Output the [X, Y] coordinate of the center of the cell containing the given text.  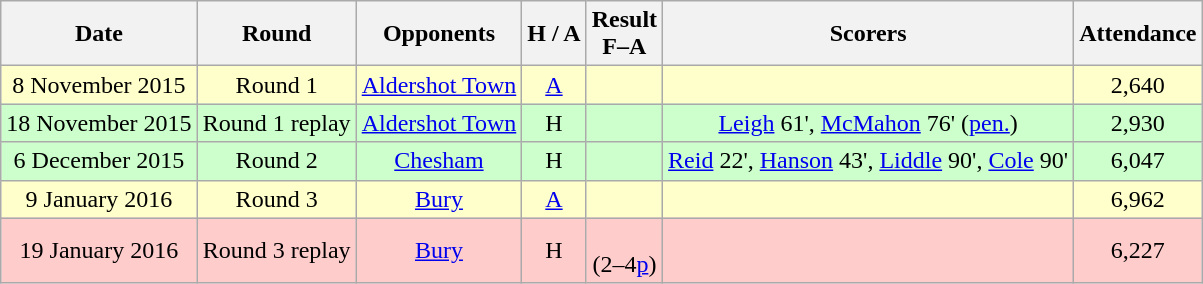
6,047 [1138, 161]
2,640 [1138, 85]
Round 3 replay [276, 250]
19 January 2016 [99, 250]
Attendance [1138, 34]
Leigh 61', McMahon 76' (pen.) [868, 123]
6,227 [1138, 250]
Reid 22', Hanson 43', Liddle 90', Cole 90' [868, 161]
Round [276, 34]
Chesham [439, 161]
6 December 2015 [99, 161]
9 January 2016 [99, 199]
8 November 2015 [99, 85]
Round 1 [276, 85]
Round 2 [276, 161]
Scorers [868, 34]
Round 3 [276, 199]
18 November 2015 [99, 123]
2,930 [1138, 123]
Opponents [439, 34]
(2–4p) [624, 250]
Round 1 replay [276, 123]
6,962 [1138, 199]
ResultF–A [624, 34]
H / A [554, 34]
Date [99, 34]
